Scan for the cell matching the given text and deliver its (x, y) coordinate at center. 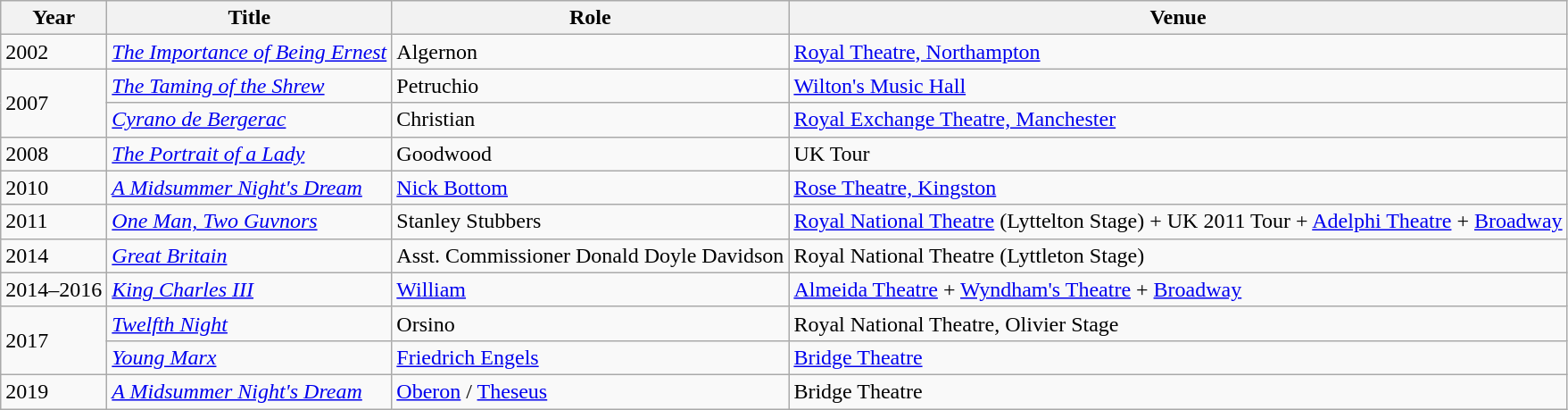
Almeida Theatre + Wyndham's Theatre + Broadway (1178, 289)
Orsino (591, 323)
Asst. Commissioner Donald Doyle Davidson (591, 255)
2011 (54, 222)
Cyrano de Bergerac (250, 120)
Royal National Theatre, Olivier Stage (1178, 323)
The Portrait of a Lady (250, 154)
Royal National Theatre (Lyttleton Stage) (1178, 255)
2017 (54, 340)
William (591, 289)
Oberon / Theseus (591, 391)
Christian (591, 120)
Royal Exchange Theatre, Manchester (1178, 120)
2007 (54, 103)
2014 (54, 255)
The Taming of the Shrew (250, 86)
2014–2016 (54, 289)
Twelfth Night (250, 323)
The Importance of Being Ernest (250, 52)
Venue (1178, 18)
Friedrich Engels (591, 357)
Rose Theatre, Kingston (1178, 188)
King Charles III (250, 289)
Royal Theatre, Northampton (1178, 52)
Petruchio (591, 86)
2002 (54, 52)
Wilton's Music Hall (1178, 86)
Algernon (591, 52)
2019 (54, 391)
Goodwood (591, 154)
Young Marx (250, 357)
UK Tour (1178, 154)
Nick Bottom (591, 188)
2010 (54, 188)
Title (250, 18)
2008 (54, 154)
Year (54, 18)
Role (591, 18)
Royal National Theatre (Lyttelton Stage) + UK 2011 Tour + Adelphi Theatre + Broadway (1178, 222)
One Man, Two Guvnors (250, 222)
Stanley Stubbers (591, 222)
Great Britain (250, 255)
